Capture the cell that displays the provided text and extract its [x, y] central coordinate. 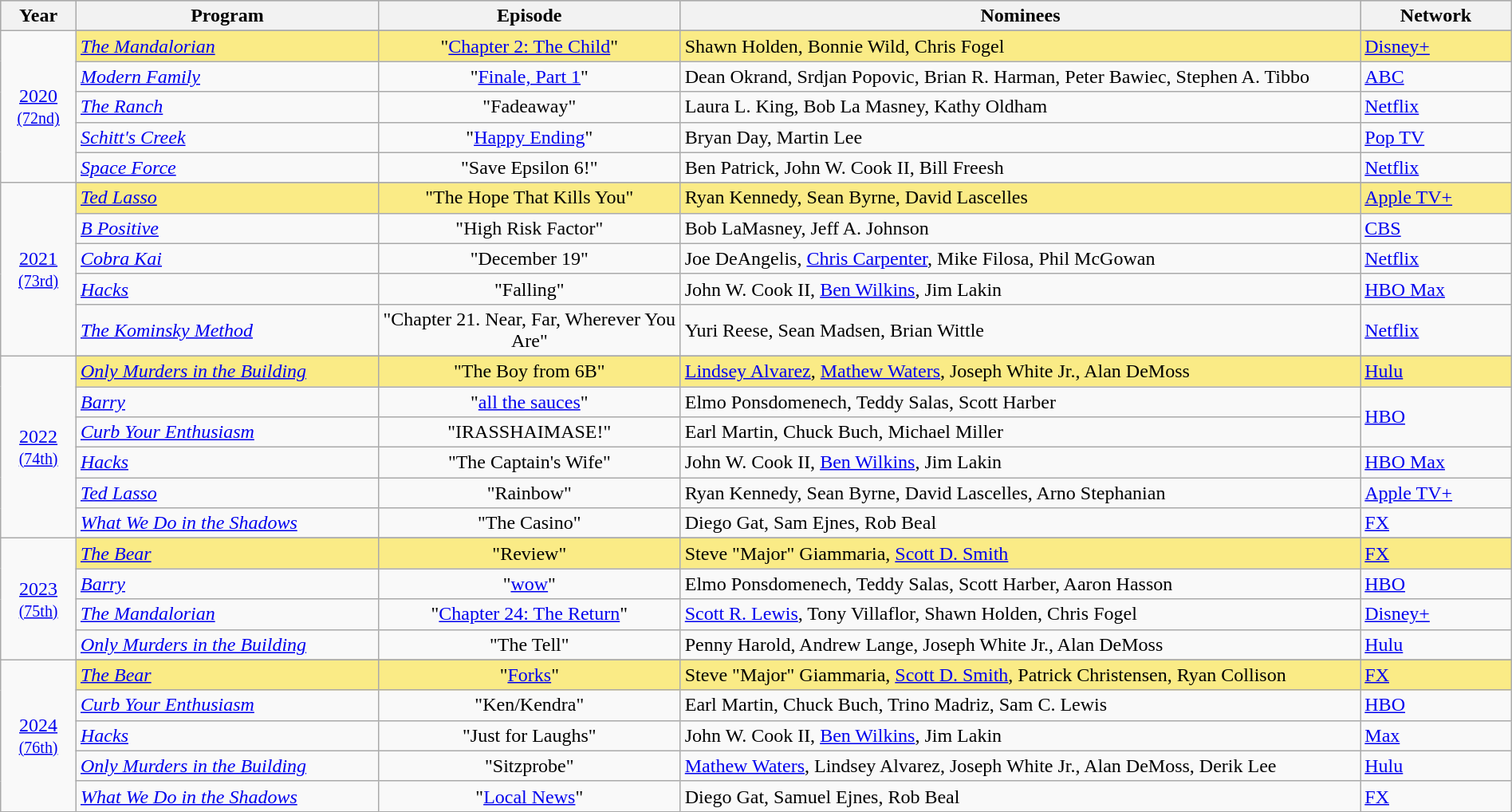
Schitt's Creek [226, 137]
Pop TV [1435, 137]
Steve "Major" Giammaria, Scott D. Smith [1021, 554]
Penny Harold, Andrew Lange, Joseph White Jr., Alan DeMoss [1021, 644]
Episode [530, 16]
2020(72nd) [38, 107]
Laura L. King, Bob La Masney, Kathy Oldham [1021, 107]
"Rainbow" [530, 493]
Scott R. Lewis, Tony Villaflor, Shawn Holden, Chris Fogel [1021, 614]
Yuri Reese, Sean Madsen, Brian Wittle [1021, 330]
Shawn Holden, Bonnie Wild, Chris Fogel [1021, 46]
2024(76th) [38, 735]
"Finale, Part 1" [530, 77]
"The Boy from 6B" [530, 371]
B Positive [226, 228]
Steve "Major" Giammaria, Scott D. Smith, Patrick Christensen, Ryan Collison [1021, 675]
Diego Gat, Sam Ejnes, Rob Beal [1021, 523]
"The Casino" [530, 523]
Lindsey Alvarez, Mathew Waters, Joseph White Jr., Alan DeMoss [1021, 371]
"Chapter 21. Near, Far, Wherever You Are" [530, 330]
"Forks" [530, 675]
Ben Patrick, John W. Cook II, Bill Freesh [1021, 168]
CBS [1435, 228]
Elmo Ponsdomenech, Teddy Salas, Scott Harber [1021, 401]
2023(75th) [38, 599]
The Ranch [226, 107]
Earl Martin, Chuck Buch, Trino Madriz, Sam C. Lewis [1021, 705]
"The Hope That Kills You" [530, 198]
Earl Martin, Chuck Buch, Michael Miller [1021, 432]
Diego Gat, Samuel Ejnes, Rob Beal [1021, 796]
2022(74th) [38, 447]
"December 19" [530, 258]
Ryan Kennedy, Sean Byrne, David Lascelles, Arno Stephanian [1021, 493]
Mathew Waters, Lindsey Alvarez, Joseph White Jr., Alan DeMoss, Derik Lee [1021, 766]
"Chapter 24: The Return" [530, 614]
Cobra Kai [226, 258]
Elmo Ponsdomenech, Teddy Salas, Scott Harber, Aaron Hasson [1021, 584]
"The Tell" [530, 644]
2021(73rd) [38, 270]
"Falling" [530, 289]
"IRASSHAIMASE!" [530, 432]
"High Risk Factor" [530, 228]
"Happy Ending" [530, 137]
Bob LaMasney, Jeff A. Johnson [1021, 228]
"The Captain's Wife" [530, 463]
ABC [1435, 77]
Program [226, 16]
"all the sauces" [530, 401]
Year [38, 16]
Ryan Kennedy, Sean Byrne, David Lascelles [1021, 198]
"Sitzprobe" [530, 766]
"Fadeaway" [530, 107]
Modern Family [226, 77]
Nominees [1021, 16]
Max [1435, 735]
Bryan Day, Martin Lee [1021, 137]
"wow" [530, 584]
"Ken/Kendra" [530, 705]
Dean Okrand, Srdjan Popovic, Brian R. Harman, Peter Bawiec, Stephen A. Tibbo [1021, 77]
The Kominsky Method [226, 330]
"Local News" [530, 796]
"Review" [530, 554]
"Chapter 2: The Child" [530, 46]
"Just for Laughs" [530, 735]
Space Force [226, 168]
"Save Epsilon 6!" [530, 168]
Joe DeAngelis, Chris Carpenter, Mike Filosa, Phil McGowan [1021, 258]
Network [1435, 16]
